For the text-containing cell, return its midpoint in [X, Y] coordinate format. 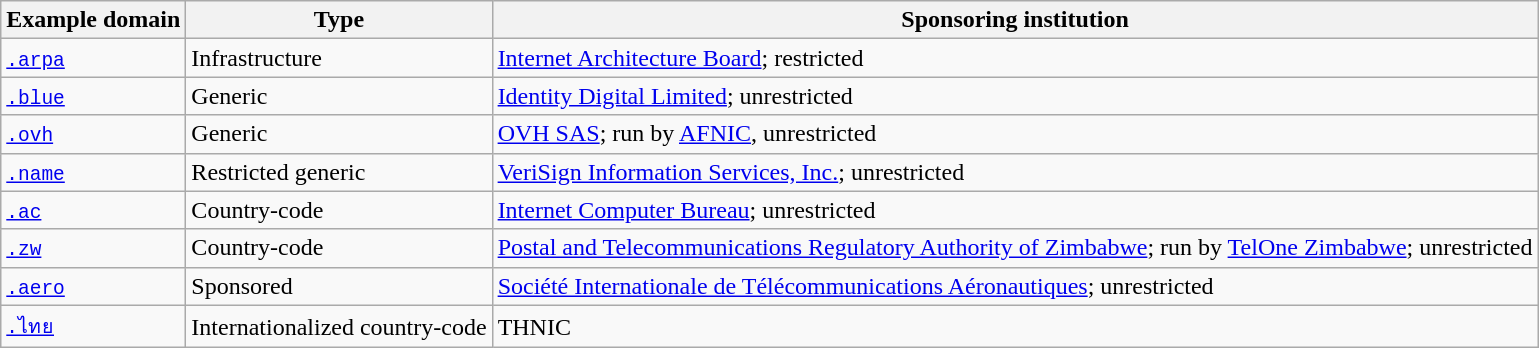
.ovh [94, 134]
Postal and Telecommunications Regulatory Authority of Zimbabwe; run by TelOne Zimbabwe; unrestricted [1015, 248]
THNIC [1015, 326]
.ac [94, 210]
Example domain [94, 20]
VeriSign Information Services, Inc.; unrestricted [1015, 172]
Sponsored [339, 286]
.name [94, 172]
Type [339, 20]
Identity Digital Limited; unrestricted [1015, 96]
.aero [94, 286]
Société Internationale de Télécommunications Aéronautiques; unrestricted [1015, 286]
Internet Architecture Board; restricted [1015, 58]
OVH SAS; run by AFNIC, unrestricted [1015, 134]
Internet Computer Bureau; unrestricted [1015, 210]
.arpa [94, 58]
.zw [94, 248]
Sponsoring institution [1015, 20]
Infrastructure [339, 58]
Internationalized country-code [339, 326]
.ไทย [94, 326]
.blue [94, 96]
Restricted generic [339, 172]
